Return [x, y] of the center of cell containing provided text 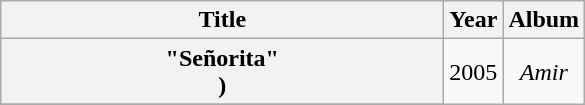
Title [222, 20]
2005 [474, 72]
Amir [544, 72]
"Señorita") [222, 72]
Album [544, 20]
Year [474, 20]
